From the cell containing the given text, extract its center point as [X, Y] coordinate. 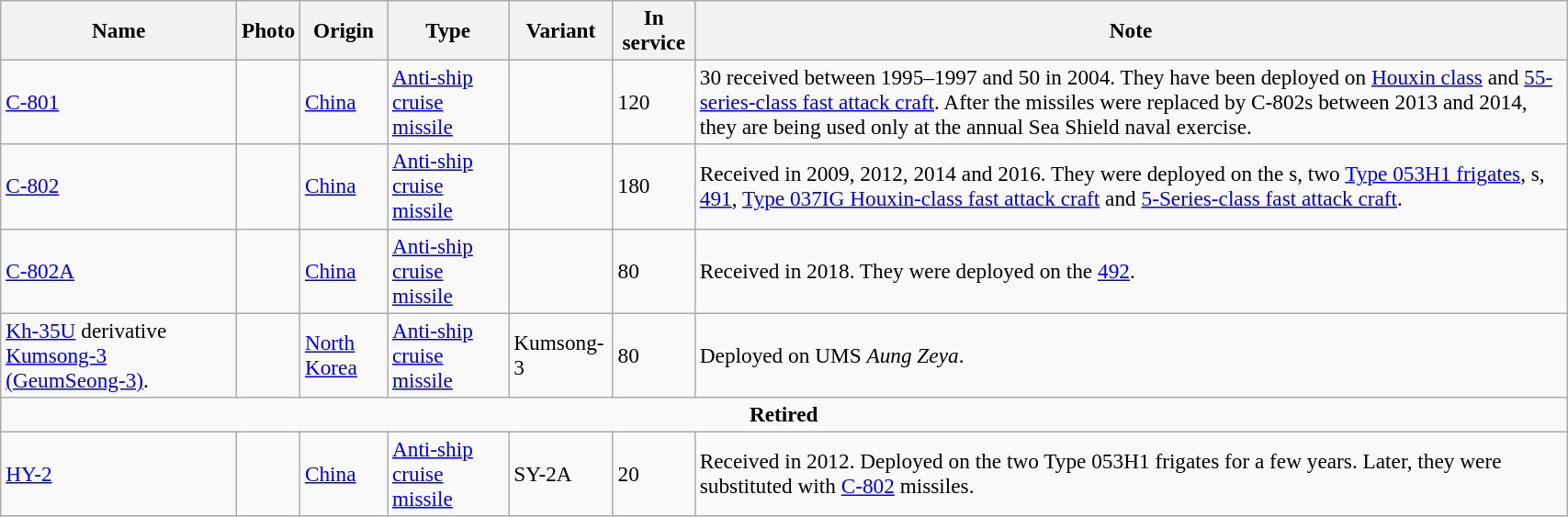
120 [654, 102]
Received in 2018. They were deployed on the 492. [1130, 271]
North Korea [344, 354]
Photo [268, 29]
Received in 2012. Deployed on the two Type 053H1 frigates for a few years. Later, they were substituted with C-802 missiles. [1130, 474]
SY-2A [560, 474]
C-802A [119, 271]
Kh-35U derivative Kumsong-3 (GeumSeong-3). [119, 354]
Retired [784, 414]
C-801 [119, 102]
In service [654, 29]
Kumsong-3 [560, 354]
20 [654, 474]
HY-2 [119, 474]
Type [448, 29]
Deployed on UMS Aung Zeya. [1130, 354]
Name [119, 29]
Origin [344, 29]
180 [654, 186]
C-802 [119, 186]
Variant [560, 29]
Note [1130, 29]
